Extract the (X, Y) coordinate from the center of the cell holding the provided text.  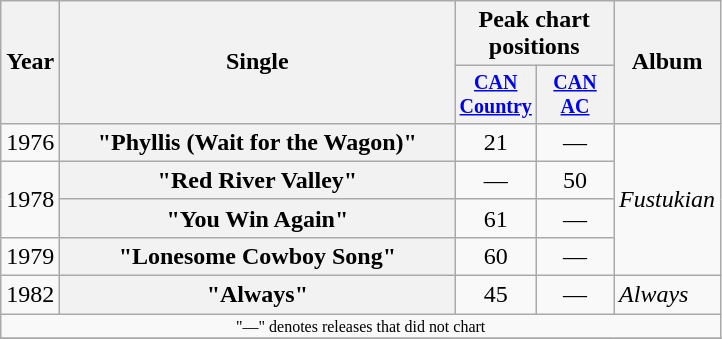
Album (668, 62)
50 (576, 180)
"Lonesome Cowboy Song" (258, 256)
"Always" (258, 295)
1976 (30, 142)
Year (30, 62)
1979 (30, 256)
"—" denotes releases that did not chart (361, 326)
"Phyllis (Wait for the Wagon)" (258, 142)
"You Win Again" (258, 218)
21 (496, 142)
Peak chartpositions (534, 34)
Single (258, 62)
"Red River Valley" (258, 180)
Fustukian (668, 199)
60 (496, 256)
1978 (30, 199)
1982 (30, 295)
Always (668, 295)
45 (496, 295)
CAN AC (576, 94)
CAN Country (496, 94)
61 (496, 218)
